Return the (X, Y) coordinate for the center point of the cell that contains the specified text.  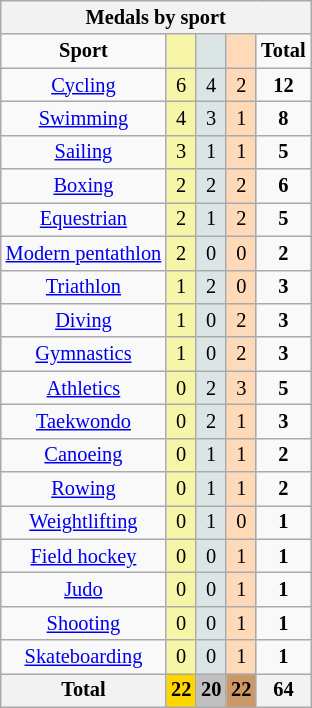
Weightlifting (84, 522)
Canoeing (84, 455)
Taekwondo (84, 421)
Cycling (84, 85)
Judo (84, 589)
64 (283, 690)
Swimming (84, 118)
Skateboarding (84, 657)
Shooting (84, 623)
Gymnastics (84, 354)
Sailing (84, 152)
Athletics (84, 388)
Rowing (84, 489)
Sport (84, 51)
Medals by sport (156, 17)
Equestrian (84, 219)
8 (283, 118)
Modern pentathlon (84, 253)
Field hockey (84, 556)
12 (283, 85)
Boxing (84, 186)
Triathlon (84, 287)
20 (211, 690)
Diving (84, 320)
